From the cell containing the given text, extract its center point as (X, Y) coordinate. 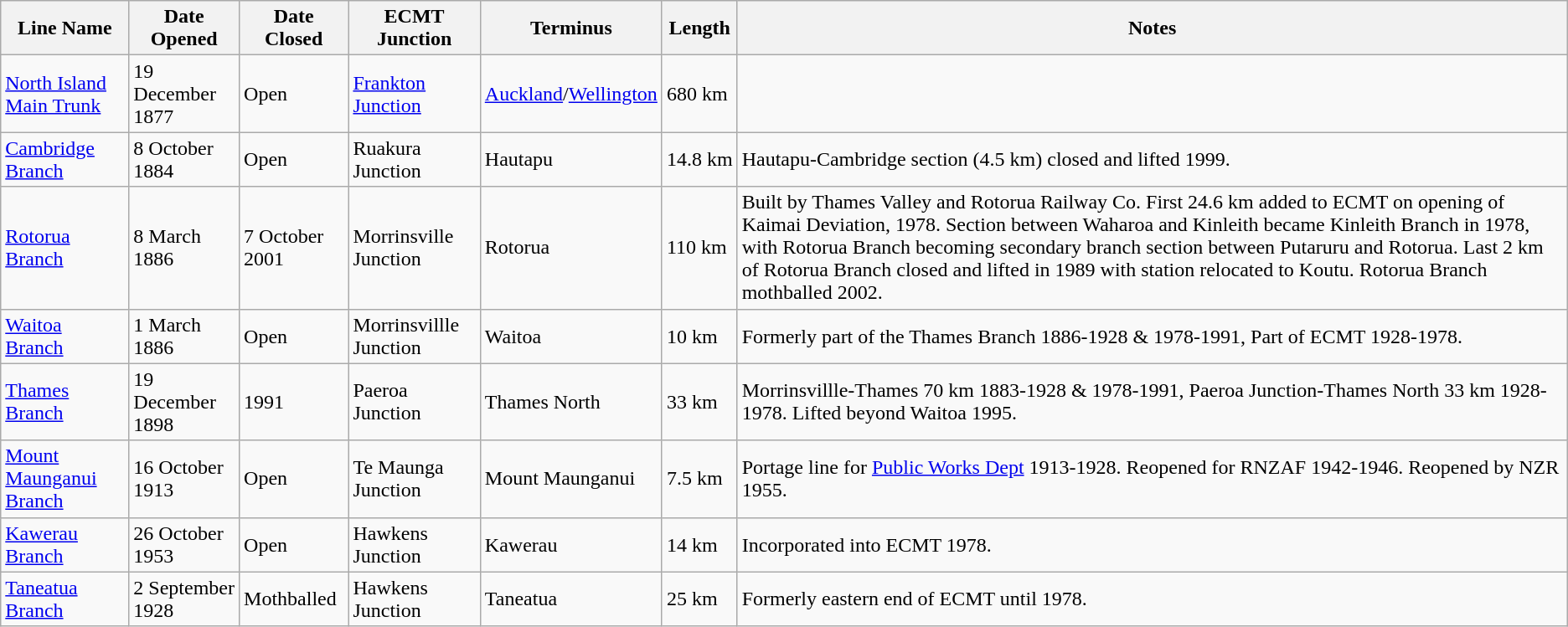
Formerly part of the Thames Branch 1886-1928 & 1978-1991, Part of ECMT 1928-1978. (1153, 337)
Ruakura Junction (414, 159)
Portage line for Public Works Dept 1913-1928. Reopened for RNZAF 1942-1946. Reopened by NZR 1955. (1153, 479)
Formerly eastern end of ECMT until 1978. (1153, 599)
2 September 1928 (184, 599)
Hautapu (571, 159)
19 December 1877 (184, 94)
14 km (699, 544)
8 October 1884 (184, 159)
Line Name (65, 28)
7.5 km (699, 479)
Thames Branch (65, 402)
Te Maunga Junction (414, 479)
Kawerau (571, 544)
14.8 km (699, 159)
Hautapu-Cambridge section (4.5 km) closed and lifted 1999. (1153, 159)
Notes (1153, 28)
Paeroa Junction (414, 402)
1991 (294, 402)
10 km (699, 337)
Rotorua Branch (65, 248)
680 km (699, 94)
Date Opened (184, 28)
Waitoa (571, 337)
Rotorua (571, 248)
Length (699, 28)
16 October 1913 (184, 479)
Taneatua (571, 599)
33 km (699, 402)
Mothballed (294, 599)
1 March 1886 (184, 337)
26 October 1953 (184, 544)
Morrinsvillle-Thames 70 km 1883-1928 & 1978-1991, Paeroa Junction-Thames North 33 km 1928-1978. Lifted beyond Waitoa 1995. (1153, 402)
Morrinsville Junction (414, 248)
Date Closed (294, 28)
Thames North (571, 402)
Incorporated into ECMT 1978. (1153, 544)
8 March 1886 (184, 248)
Taneatua Branch (65, 599)
Terminus (571, 28)
Morrinsvillle Junction (414, 337)
7 October 2001 (294, 248)
Auckland/Wellington (571, 94)
110 km (699, 248)
Mount Maunganui (571, 479)
Kawerau Branch (65, 544)
Frankton Junction (414, 94)
Mount Maunganui Branch (65, 479)
Cambridge Branch (65, 159)
North Island Main Trunk (65, 94)
19 December 1898 (184, 402)
25 km (699, 599)
Waitoa Branch (65, 337)
ECMT Junction (414, 28)
